Determine the (x, y) coordinate at the center of the cell enclosing the given text.  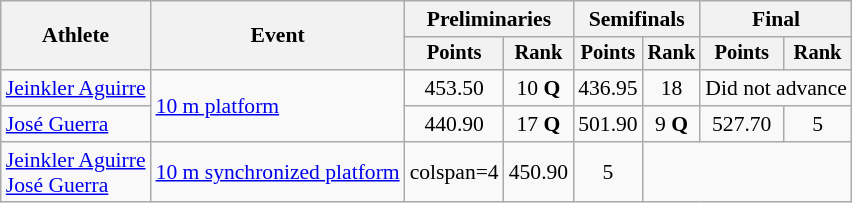
Jeinkler Aguirre (76, 88)
10 m platform (278, 106)
527.70 (742, 124)
17 Q (538, 124)
436.95 (608, 88)
440.90 (454, 124)
10 m synchronized platform (278, 172)
453.50 (454, 88)
José Guerra (76, 124)
Event (278, 36)
Athlete (76, 36)
18 (672, 88)
colspan=4 (454, 172)
Final (776, 19)
Did not advance (776, 88)
501.90 (608, 124)
10 Q (538, 88)
450.90 (538, 172)
Jeinkler AguirreJosé Guerra (76, 172)
Preliminaries (490, 19)
9 Q (672, 124)
Semifinals (636, 19)
